Return the (x, y) coordinate for the center point of the cell that contains the specified text.  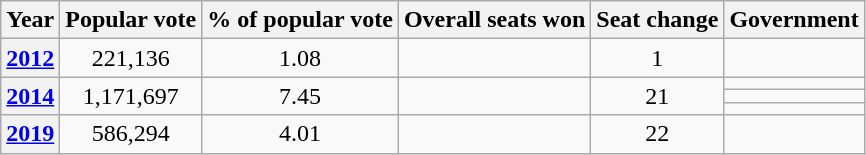
Year (30, 20)
2014 (30, 96)
Overall seats won (494, 20)
21 (658, 96)
586,294 (131, 134)
221,136 (131, 58)
22 (658, 134)
1.08 (300, 58)
4.01 (300, 134)
2012 (30, 58)
7.45 (300, 96)
1,171,697 (131, 96)
1 (658, 58)
Popular vote (131, 20)
% of popular vote (300, 20)
Government (794, 20)
2019 (30, 134)
Seat change (658, 20)
